Locate the cell with the specified text and output its (x, y) center coordinate. 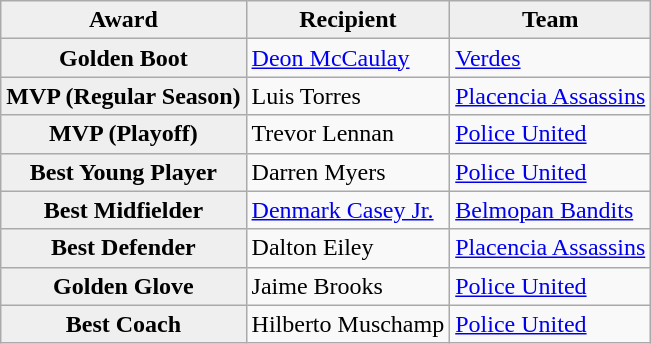
Dalton Eiley (348, 248)
Best Young Player (124, 172)
Team (550, 20)
Best Midfielder (124, 210)
Jaime Brooks (348, 286)
Best Coach (124, 324)
Best Defender (124, 248)
Golden Glove (124, 286)
Verdes (550, 58)
Hilberto Muschamp (348, 324)
Deon McCaulay (348, 58)
MVP (Regular Season) (124, 96)
Luis Torres (348, 96)
Belmopan Bandits (550, 210)
Darren Myers (348, 172)
Denmark Casey Jr. (348, 210)
Recipient (348, 20)
MVP (Playoff) (124, 134)
Golden Boot (124, 58)
Trevor Lennan (348, 134)
Award (124, 20)
